Provide the (X, Y) coordinate of the cell's center where the given text is located.  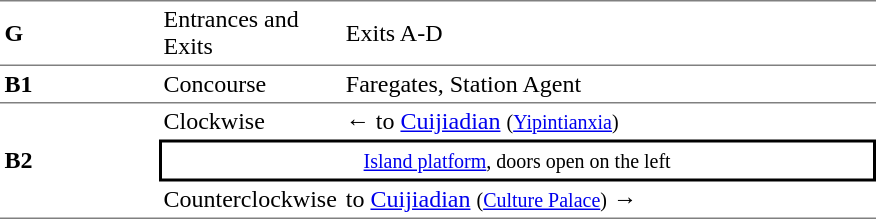
Faregates, Station Agent (608, 85)
Clockwise (250, 122)
G (80, 33)
Exits A-D (608, 33)
B1 (80, 85)
← to Cuijiadian (Yipintianxia) (608, 122)
Island platform, doors open on the left (517, 161)
Entrances and Exits (250, 33)
Concourse (250, 85)
